Scan for the cell matching the given text and deliver its [X, Y] coordinate at center. 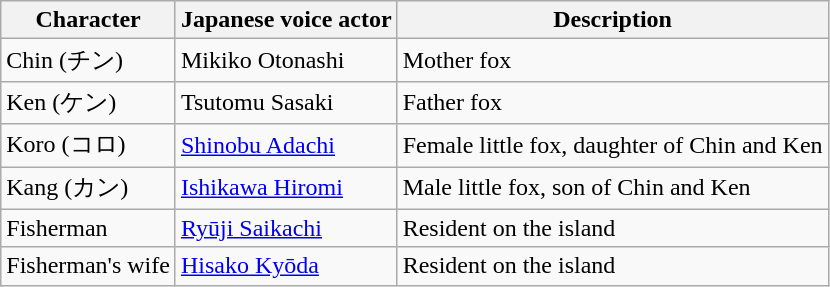
Ishikawa Hiromi [286, 188]
Father fox [612, 102]
Tsutomu Sasaki [286, 102]
Hisako Kyōda [286, 266]
Female little fox, daughter of Chin and Ken [612, 146]
Chin (チン) [88, 60]
Mother fox [612, 60]
Male little fox, son of Chin and Ken [612, 188]
Japanese voice actor [286, 20]
Koro (コロ) [88, 146]
Mikiko Otonashi [286, 60]
Fisherman [88, 228]
Character [88, 20]
Ryūji Saikachi [286, 228]
Ken (ケン) [88, 102]
Fisherman's wife [88, 266]
Shinobu Adachi [286, 146]
Kang (カン) [88, 188]
Description [612, 20]
